Extract the (X, Y) coordinate from the center of the cell holding the provided text.  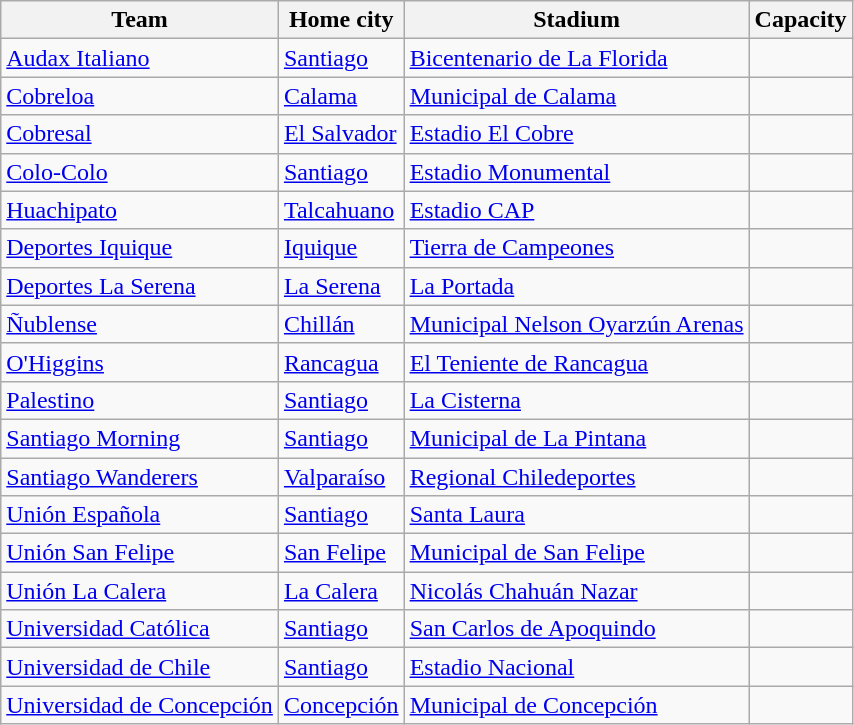
Santa Laura (576, 515)
Municipal Nelson Oyarzún Arenas (576, 324)
Deportes La Serena (140, 286)
Unión Española (140, 515)
Unión La Calera (140, 591)
Bicentenario de La Florida (576, 58)
Cobreloa (140, 96)
Santiago Morning (140, 438)
Audax Italiano (140, 58)
Tierra de Campeones (576, 248)
Estadio CAP (576, 210)
Iquique (341, 248)
Ñublense (140, 324)
Estadio Monumental (576, 172)
La Cisterna (576, 400)
Regional Chiledeportes (576, 477)
San Felipe (341, 553)
Talcahuano (341, 210)
Santiago Wanderers (140, 477)
Capacity (800, 20)
Universidad de Chile (140, 667)
Chillán (341, 324)
Calama (341, 96)
Municipal de La Pintana (576, 438)
Huachipato (140, 210)
Municipal de Concepción (576, 705)
Estadio El Cobre (576, 134)
Universidad Católica (140, 629)
La Serena (341, 286)
El Salvador (341, 134)
Stadium (576, 20)
Cobresal (140, 134)
Nicolás Chahuán Nazar (576, 591)
Unión San Felipe (140, 553)
Rancagua (341, 362)
Universidad de Concepción (140, 705)
Palestino (140, 400)
La Portada (576, 286)
El Teniente de Rancagua (576, 362)
Colo-Colo (140, 172)
Deportes Iquique (140, 248)
Team (140, 20)
La Calera (341, 591)
O'Higgins (140, 362)
Concepción (341, 705)
Valparaíso (341, 477)
San Carlos de Apoquindo (576, 629)
Home city (341, 20)
Estadio Nacional (576, 667)
Municipal de San Felipe (576, 553)
Municipal de Calama (576, 96)
